For the text-containing cell, return its midpoint in (X, Y) coordinate format. 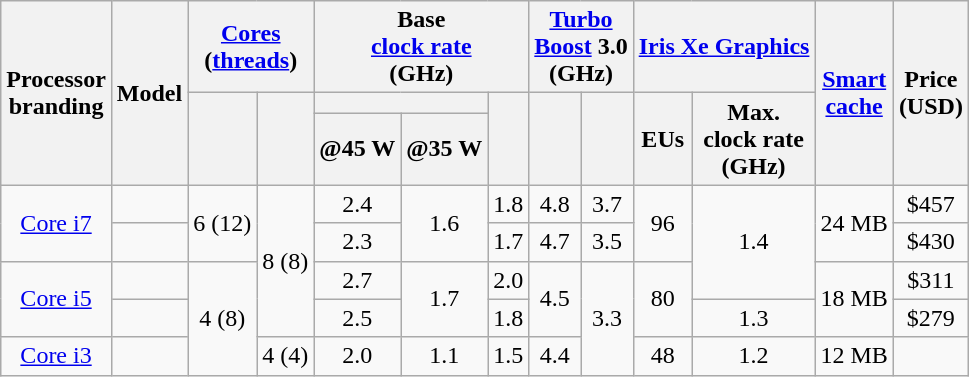
EUs (662, 139)
TurboBoost 3.0 (GHz) (581, 47)
1.2 (754, 356)
4.7 (555, 242)
6 (12) (222, 223)
Smart cache (854, 93)
4 (8) (222, 318)
1.6 (444, 223)
2.5 (358, 318)
Price (USD) (930, 93)
4.5 (555, 299)
3.7 (607, 204)
18 MB (854, 299)
2.7 (358, 280)
Core i5 (56, 299)
80 (662, 299)
Max. clock rate (GHz) (754, 139)
2.4 (358, 204)
Processor branding (56, 93)
12 MB (854, 356)
3.5 (607, 242)
1.5 (508, 356)
@45 W (358, 150)
96 (662, 223)
4.8 (555, 204)
$311 (930, 280)
@35 W (444, 150)
1.4 (754, 242)
2.3 (358, 242)
Core i3 (56, 356)
3.3 (607, 318)
24 MB (854, 223)
$457 (930, 204)
Core i7 (56, 223)
$279 (930, 318)
48 (662, 356)
1.1 (444, 356)
Cores (threads) (251, 47)
1.3 (754, 318)
$430 (930, 242)
Iris Xe Graphics (724, 47)
Model (149, 93)
Base clock rate (GHz) (422, 47)
8 (8) (286, 261)
4.4 (555, 356)
4 (4) (286, 356)
